Pinpoint the cell where the given text exists, returning its [X, Y] midpoint coordinate. 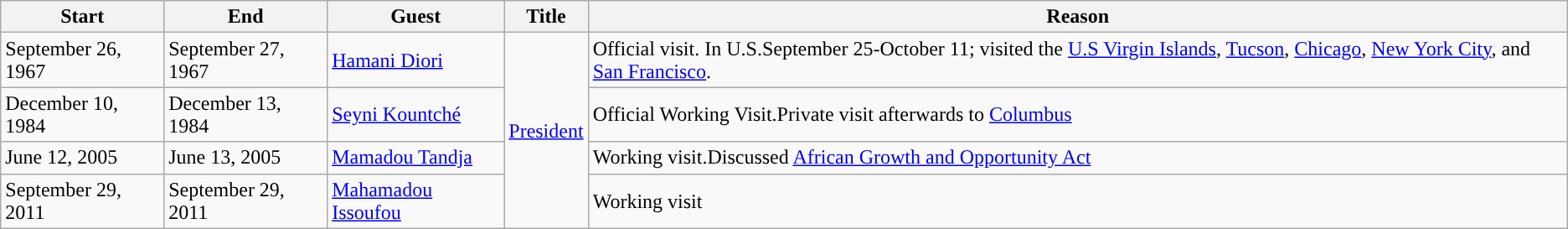
Working visit.Discussed African Growth and Opportunity Act [1077, 158]
Start [82, 17]
Mahamadou Issoufou [415, 201]
December 10, 1984 [82, 114]
Hamani Diori [415, 60]
Mamadou Tandja [415, 158]
December 13, 1984 [246, 114]
End [246, 17]
September 26, 1967 [82, 60]
September 27, 1967 [246, 60]
Official Working Visit.Private visit afterwards to Columbus [1077, 114]
Working visit [1077, 201]
Guest [415, 17]
Reason [1077, 17]
June 12, 2005 [82, 158]
Seyni Kountché [415, 114]
President [546, 131]
Official visit. In U.S.September 25-October 11; visited the U.S Virgin Islands, Tucson, Chicago, New York City, and San Francisco. [1077, 60]
June 13, 2005 [246, 158]
Title [546, 17]
